Scan for the cell matching the given text and deliver its [X, Y] coordinate at center. 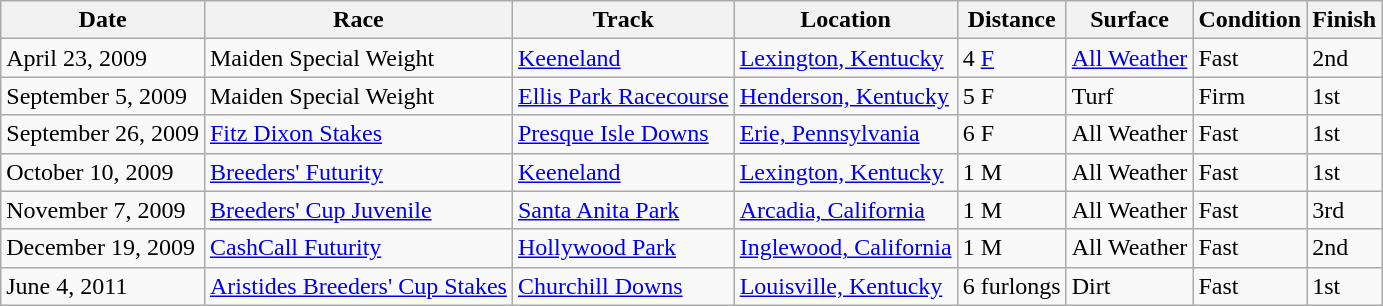
October 10, 2009 [103, 172]
Breeders' Cup Juvenile [358, 210]
3rd [1344, 210]
Santa Anita Park [623, 210]
6 furlongs [1012, 286]
Finish [1344, 20]
December 19, 2009 [103, 248]
June 4, 2011 [103, 286]
Breeders' Futurity [358, 172]
Dirt [1130, 286]
Ellis Park Racecourse [623, 96]
November 7, 2009 [103, 210]
Firm [1250, 96]
5 F [1012, 96]
Louisville, Kentucky [846, 286]
Race [358, 20]
Date [103, 20]
Surface [1130, 20]
Track [623, 20]
CashCall Futurity [358, 248]
Location [846, 20]
Aristides Breeders' Cup Stakes [358, 286]
April 23, 2009 [103, 58]
6 F [1012, 134]
September 26, 2009 [103, 134]
Henderson, Kentucky [846, 96]
Distance [1012, 20]
Presque Isle Downs [623, 134]
Turf [1130, 96]
September 5, 2009 [103, 96]
4 F [1012, 58]
Inglewood, California [846, 248]
Churchill Downs [623, 286]
Condition [1250, 20]
Hollywood Park [623, 248]
Arcadia, California [846, 210]
Fitz Dixon Stakes [358, 134]
Erie, Pennsylvania [846, 134]
